Extract the (x, y) coordinate from the center of the cell holding the provided text.  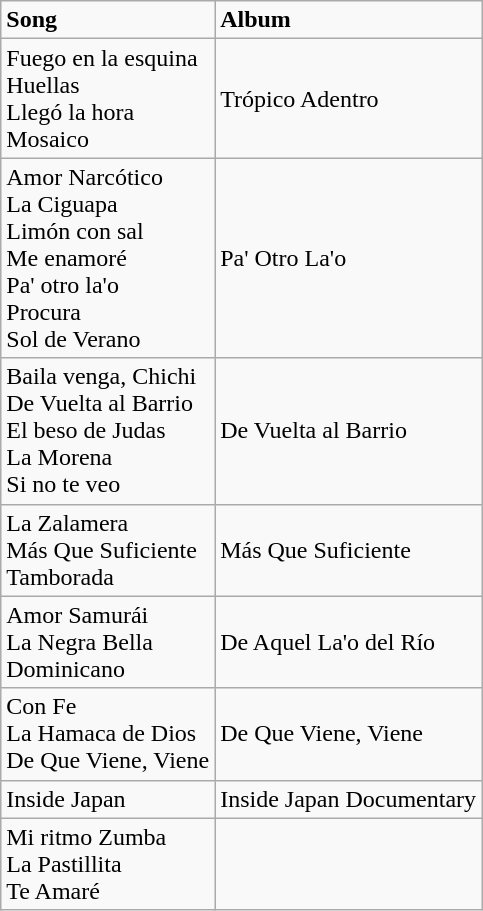
De Vuelta al Barrio (348, 431)
Album (348, 20)
Amor Narcótico La CiguapaLimón con sal Me enamoré Pa' otro la'oProcuraSol de Verano (108, 258)
Inside Japan Documentary (348, 799)
La ZalameraMás Que SuficienteTamborada (108, 550)
Con FeLa Hamaca de DiosDe Que Viene, Viene (108, 734)
De Aquel La'o del Río (348, 642)
De Que Viene, Viene (348, 734)
Mi ritmo ZumbaLa PastillitaTe Amaré (108, 864)
Inside Japan (108, 799)
Baila venga, ChichiDe Vuelta al Barrio El beso de Judas La Morena Si no te veo (108, 431)
Fuego en la esquinaHuellasLlegó la horaMosaico (108, 98)
Más Que Suficiente (348, 550)
Trópico Adentro (348, 98)
Amor SamuráiLa Negra BellaDominicano (108, 642)
Song (108, 20)
Pa' Otro La'o (348, 258)
